Capture the cell that displays the provided text and extract its (x, y) central coordinate. 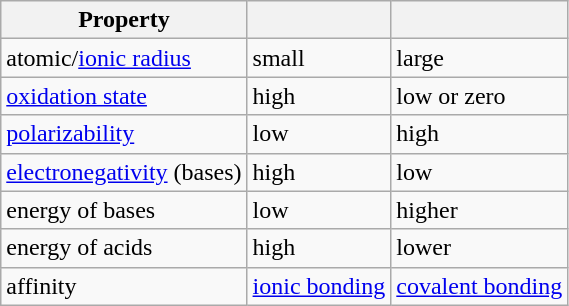
small (319, 58)
affinity (124, 286)
ionic bonding (319, 286)
energy of acids (124, 248)
covalent bonding (480, 286)
Property (124, 20)
higher (480, 210)
large (480, 58)
oxidation state (124, 96)
lower (480, 248)
electronegativity (bases) (124, 172)
low or zero (480, 96)
energy of bases (124, 210)
atomic/ionic radius (124, 58)
polarizability (124, 134)
